Return [x, y] of the center of cell containing provided text 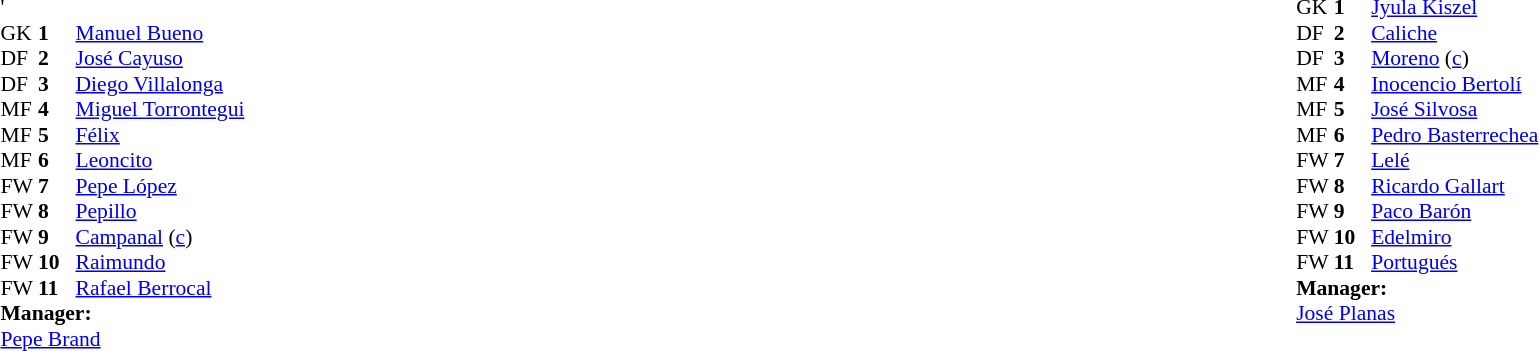
Manuel Bueno [160, 33]
Leoncito [160, 161]
GK [19, 33]
Miguel Torrontegui [160, 109]
Moreno (c) [1454, 59]
Ricardo Gallart [1454, 186]
Pepillo [160, 211]
José Silvosa [1454, 109]
Caliche [1454, 33]
Paco Barón [1454, 211]
Félix [160, 135]
1 [57, 33]
Campanal (c) [160, 237]
Lelé [1454, 161]
Pepe López [160, 186]
Pedro Basterrechea [1454, 135]
Edelmiro [1454, 237]
Rafael Berrocal [160, 288]
Diego Villalonga [160, 84]
José Planas [1417, 313]
José Cayuso [160, 59]
Inocencio Bertolí [1454, 84]
Portugués [1454, 263]
Raimundo [160, 263]
